Scan for the cell matching the given text and deliver its (X, Y) coordinate at center. 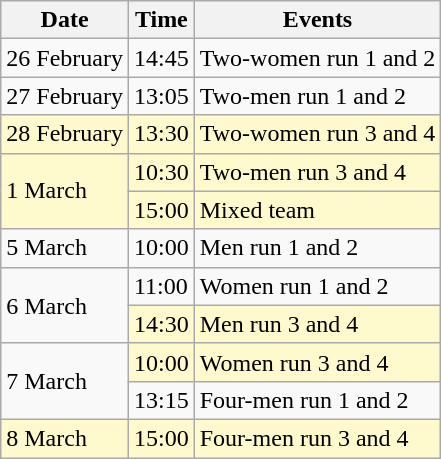
28 February (65, 134)
Women run 3 and 4 (318, 362)
7 March (65, 381)
26 February (65, 58)
Time (161, 20)
Two-women run 3 and 4 (318, 134)
10:30 (161, 172)
1 March (65, 191)
6 March (65, 305)
Events (318, 20)
Two-women run 1 and 2 (318, 58)
Men run 1 and 2 (318, 248)
5 March (65, 248)
Men run 3 and 4 (318, 324)
13:05 (161, 96)
Women run 1 and 2 (318, 286)
8 March (65, 438)
Four-men run 3 and 4 (318, 438)
Mixed team (318, 210)
11:00 (161, 286)
13:30 (161, 134)
13:15 (161, 400)
Two-men run 3 and 4 (318, 172)
27 February (65, 96)
14:45 (161, 58)
Two-men run 1 and 2 (318, 96)
14:30 (161, 324)
Date (65, 20)
Four-men run 1 and 2 (318, 400)
